Provide the [X, Y] coordinate of the cell's center where the given text is located.  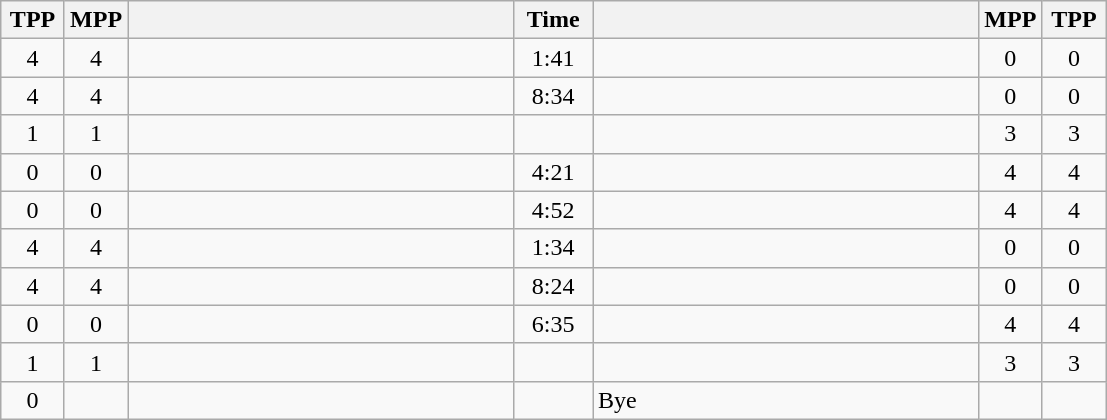
6:35 [554, 324]
4:21 [554, 172]
8:34 [554, 96]
Time [554, 20]
1:41 [554, 58]
Bye [785, 400]
4:52 [554, 210]
1:34 [554, 248]
8:24 [554, 286]
